Scan for the cell matching the given text and deliver its [x, y] coordinate at center. 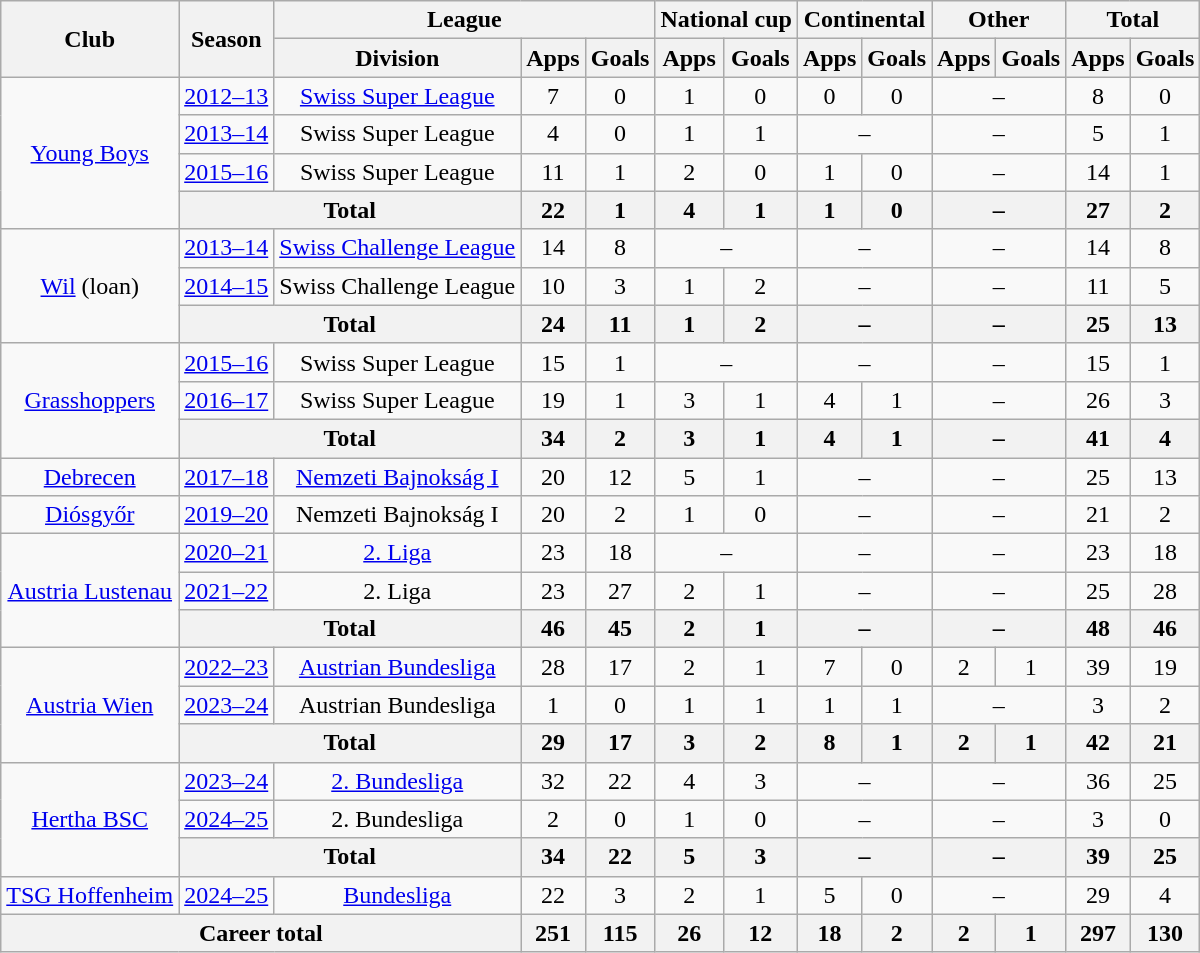
2021–22 [226, 591]
2017–18 [226, 477]
Hertha BSC [90, 819]
Club [90, 39]
Season [226, 39]
24 [553, 324]
Bundesliga [398, 895]
2014–15 [226, 286]
45 [620, 629]
Grasshoppers [90, 400]
2020–21 [226, 553]
2019–20 [226, 515]
Diósgyőr [90, 515]
Division [398, 58]
32 [553, 781]
36 [1098, 781]
National cup [726, 20]
Wil (loan) [90, 286]
130 [1165, 933]
297 [1098, 933]
42 [1098, 743]
10 [553, 286]
2012–13 [226, 96]
48 [1098, 629]
Debrecen [90, 477]
Austria Wien [90, 705]
League [464, 20]
Austria Lustenau [90, 591]
Continental [864, 20]
2022–23 [226, 667]
115 [620, 933]
Young Boys [90, 153]
TSG Hoffenheim [90, 895]
Other [999, 20]
Career total [261, 933]
41 [1098, 438]
251 [553, 933]
2016–17 [226, 400]
